Find where the given text appears and provide that cell's center as (x, y) coordinate. 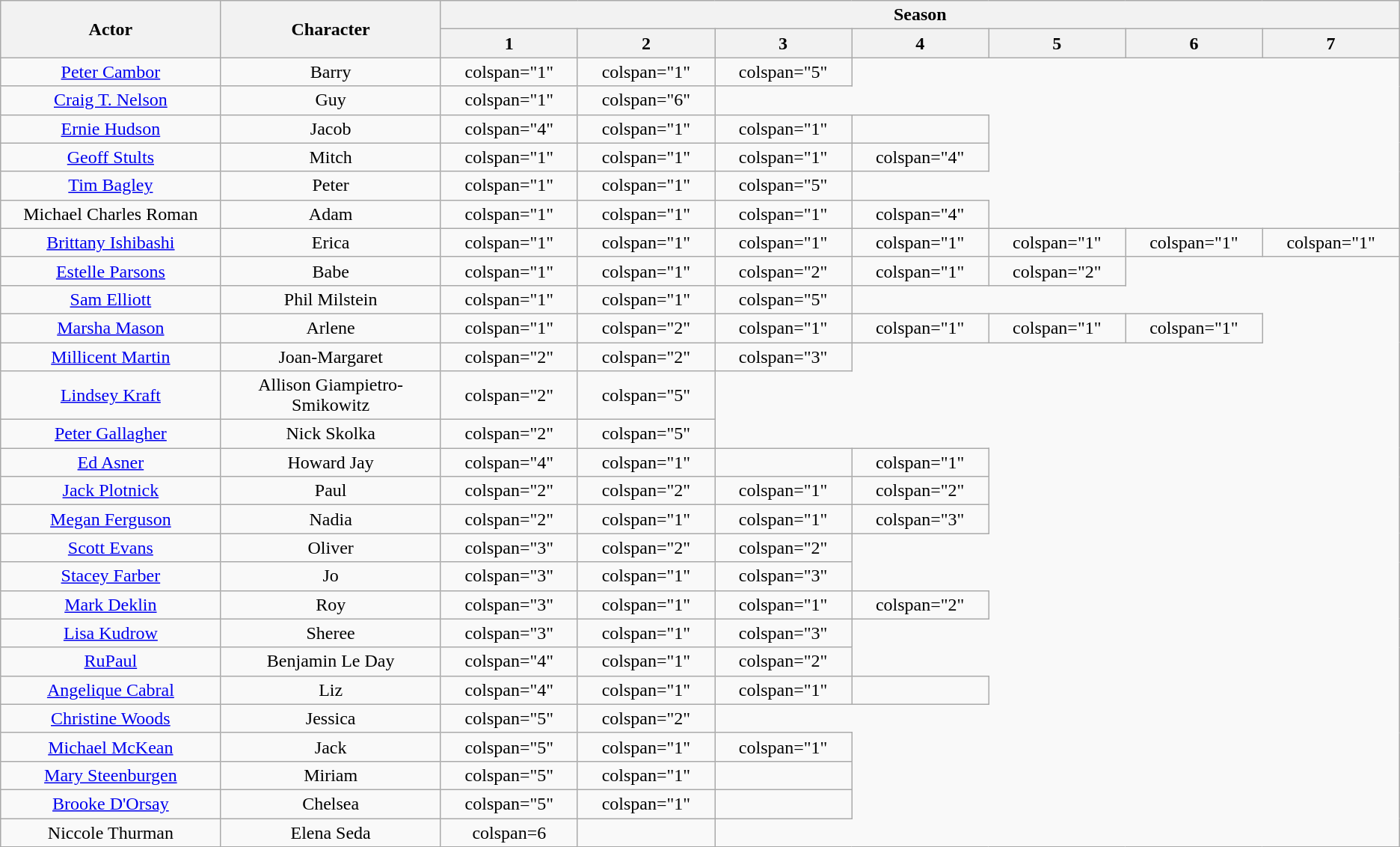
Peter Gallagher (111, 434)
Peter (331, 186)
Lisa Kudrow (111, 633)
Craig T. Nelson (111, 100)
Michael McKean (111, 747)
Peter Cambor (111, 72)
Barry (331, 72)
Nick Skolka (331, 434)
Lindsey Kraft (111, 395)
Character (331, 29)
Jessica (331, 718)
Chelsea (331, 804)
Babe (331, 271)
Estelle Parsons (111, 271)
6 (1194, 43)
2 (646, 43)
Marsha Mason (111, 328)
Benjamin Le Day (331, 661)
colspan=6 (509, 833)
Sam Elliott (111, 299)
Geoff Stults (111, 157)
Oliver (331, 548)
Nadia (331, 519)
Phil Milstein (331, 299)
Erica (331, 242)
Miriam (331, 775)
Stacey Farber (111, 576)
Jack (331, 747)
4 (920, 43)
Roy (331, 605)
Niccole Thurman (111, 833)
Arlene (331, 328)
Joan-Margaret (331, 357)
Ernie Hudson (111, 129)
Guy (331, 100)
Jacob (331, 129)
Howard Jay (331, 462)
Tim Bagley (111, 186)
Brooke D'Orsay (111, 804)
1 (509, 43)
Jo (331, 576)
Paul (331, 491)
Scott Evans (111, 548)
Mitch (331, 157)
Adam (331, 214)
Sheree (331, 633)
Mark Deklin (111, 605)
5 (1057, 43)
Allison Giampietro-Smikowitz (331, 395)
Angelique Cabral (111, 690)
Elena Seda (331, 833)
Michael Charles Roman (111, 214)
Season (920, 15)
Actor (111, 29)
Mary Steenburgen (111, 775)
Megan Ferguson (111, 519)
Ed Asner (111, 462)
3 (784, 43)
Liz (331, 690)
RuPaul (111, 661)
Christine Woods (111, 718)
Brittany Ishibashi (111, 242)
colspan="6" (646, 100)
Jack Plotnick (111, 491)
Millicent Martin (111, 357)
7 (1331, 43)
